Identify which cell holds the provided text, then report its (X, Y) central coordinate. 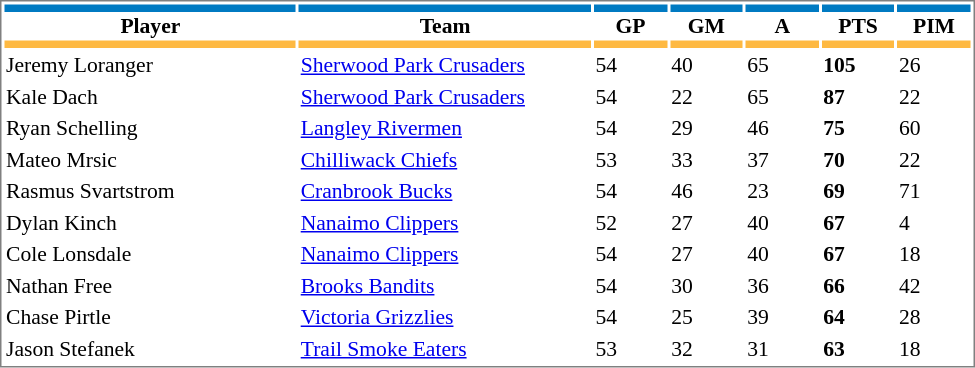
Nathan Free (150, 286)
4 (934, 222)
71 (934, 191)
Rasmus Svartstrom (150, 191)
64 (858, 317)
A (782, 26)
66 (858, 286)
23 (782, 191)
69 (858, 191)
Langley Rivermen (445, 128)
Player (150, 26)
87 (858, 96)
Brooks Bandits (445, 286)
29 (706, 128)
28 (934, 317)
GP (630, 26)
Chase Pirtle (150, 317)
31 (782, 348)
Cranbrook Bucks (445, 191)
PIM (934, 26)
105 (858, 65)
39 (782, 317)
63 (858, 348)
Trail Smoke Eaters (445, 348)
Chilliwack Chiefs (445, 160)
37 (782, 160)
70 (858, 160)
Jeremy Loranger (150, 65)
Team (445, 26)
33 (706, 160)
75 (858, 128)
42 (934, 286)
PTS (858, 26)
Jason Stefanek (150, 348)
26 (934, 65)
60 (934, 128)
30 (706, 286)
Victoria Grizzlies (445, 317)
25 (706, 317)
GM (706, 26)
52 (630, 222)
36 (782, 286)
32 (706, 348)
Mateo Mrsic (150, 160)
Cole Lonsdale (150, 254)
Kale Dach (150, 96)
Dylan Kinch (150, 222)
Ryan Schelling (150, 128)
